Pinpoint the cell where the given text exists, returning its (x, y) midpoint coordinate. 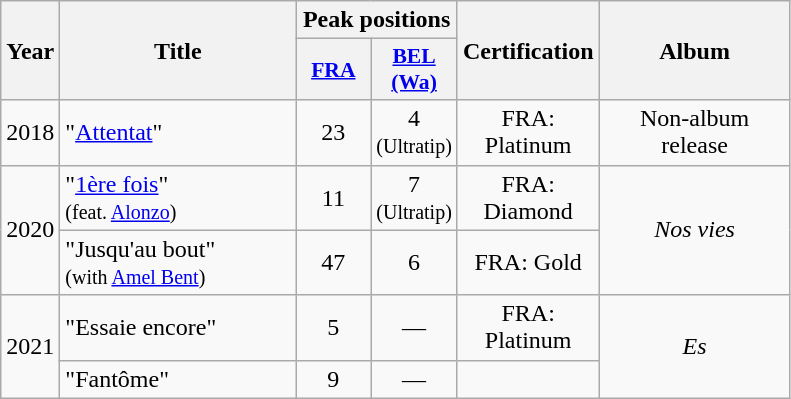
Es (694, 346)
FRA: Gold (528, 262)
Non-album release (694, 132)
Title (178, 50)
"1ère fois" (feat. Alonzo) (178, 198)
Year (30, 50)
"Fantôme" (178, 379)
"Attentat" (178, 132)
47 (334, 262)
11 (334, 198)
9 (334, 379)
FRA (334, 70)
6 (414, 262)
4(Ultratip) (414, 132)
Nos vies (694, 230)
"Essaie encore" (178, 328)
FRA: Diamond (528, 198)
7(Ultratip) (414, 198)
BEL(Wa) (414, 70)
2020 (30, 230)
5 (334, 328)
Peak positions (376, 20)
2021 (30, 346)
Certification (528, 50)
Album (694, 50)
23 (334, 132)
2018 (30, 132)
"Jusqu'au bout" (with Amel Bent) (178, 262)
